Locate the cell with the specified text and output its (x, y) center coordinate. 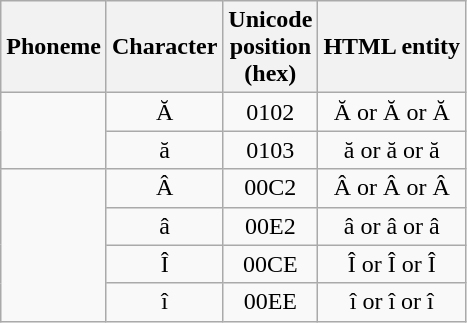
î (164, 302)
î or î or î (392, 302)
ă (164, 150)
0102 (270, 112)
00C2 (270, 188)
â (164, 226)
00E2 (270, 226)
Â (164, 188)
Î (164, 264)
HTML entity (392, 47)
0103 (270, 150)
Unicodeposition(hex) (270, 47)
Â or Â or Â (392, 188)
ă or ă or ă (392, 150)
00CE (270, 264)
Î or Î or Î (392, 264)
00EE (270, 302)
Ă (164, 112)
Ă or Ă or Ă (392, 112)
Character (164, 47)
â or â or â (392, 226)
Phoneme (54, 47)
